Output the (X, Y) coordinate of the center of the cell containing the given text.  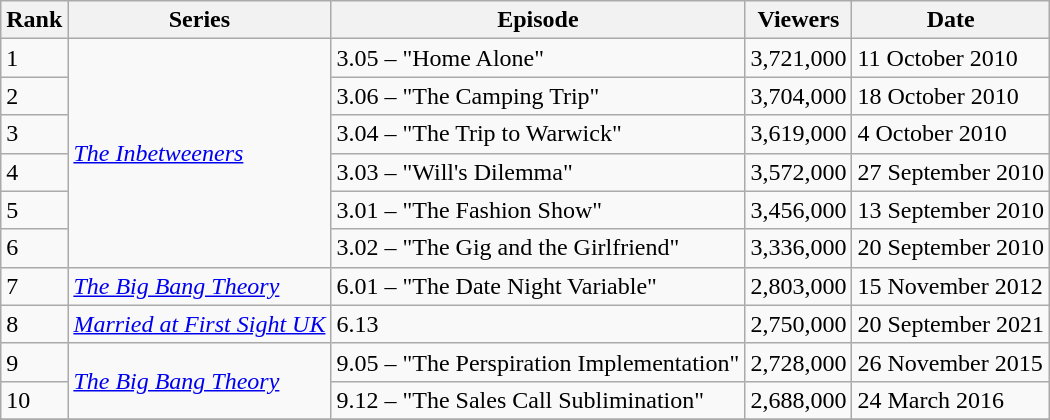
6 (34, 248)
The Inbetweeners (200, 153)
2,803,000 (798, 286)
13 September 2010 (951, 210)
2 (34, 96)
3.02 – "The Gig and the Girlfriend" (538, 248)
8 (34, 324)
3,456,000 (798, 210)
3,721,000 (798, 58)
3.01 – "The Fashion Show" (538, 210)
2,750,000 (798, 324)
3,336,000 (798, 248)
Episode (538, 20)
20 September 2021 (951, 324)
24 March 2016 (951, 400)
2,688,000 (798, 400)
3.04 – "The Trip to Warwick" (538, 134)
2,728,000 (798, 362)
3.06 – "The Camping Trip" (538, 96)
9.12 – "The Sales Call Sublimination" (538, 400)
3,619,000 (798, 134)
Married at First Sight UK (200, 324)
20 September 2010 (951, 248)
6.13 (538, 324)
7 (34, 286)
Viewers (798, 20)
4 October 2010 (951, 134)
26 November 2015 (951, 362)
11 October 2010 (951, 58)
3 (34, 134)
9 (34, 362)
10 (34, 400)
5 (34, 210)
27 September 2010 (951, 172)
3,572,000 (798, 172)
18 October 2010 (951, 96)
3,704,000 (798, 96)
Date (951, 20)
3.03 – "Will's Dilemma" (538, 172)
Rank (34, 20)
6.01 – "The Date Night Variable" (538, 286)
4 (34, 172)
3.05 – "Home Alone" (538, 58)
1 (34, 58)
15 November 2012 (951, 286)
Series (200, 20)
9.05 – "The Perspiration Implementation" (538, 362)
